From the cell containing the given text, extract its center point as (X, Y) coordinate. 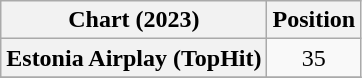
35 (314, 58)
Position (314, 20)
Estonia Airplay (TopHit) (134, 58)
Chart (2023) (134, 20)
